Return the (X, Y) coordinate for the center point of the cell that contains the specified text.  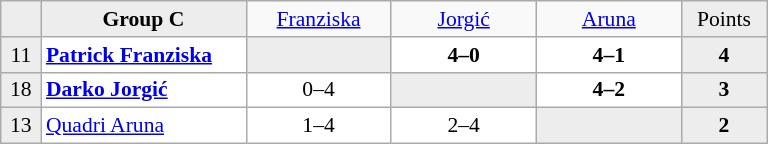
18 (21, 90)
Franziska (318, 19)
2–4 (464, 126)
Quadri Aruna (144, 126)
Darko Jorgić (144, 90)
4–2 (608, 90)
Patrick Franziska (144, 55)
1–4 (318, 126)
0–4 (318, 90)
2 (724, 126)
Jorgić (464, 19)
4–1 (608, 55)
3 (724, 90)
11 (21, 55)
Group C (144, 19)
13 (21, 126)
4 (724, 55)
4–0 (464, 55)
Points (724, 19)
Aruna (608, 19)
